Provide the (X, Y) coordinate of the cell's center where the given text is located.  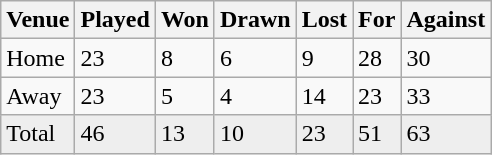
Away (38, 96)
Lost (324, 20)
Against (446, 20)
For (377, 20)
Total (38, 134)
33 (446, 96)
Won (184, 20)
Home (38, 58)
5 (184, 96)
28 (377, 58)
9 (324, 58)
13 (184, 134)
30 (446, 58)
8 (184, 58)
Played (115, 20)
51 (377, 134)
10 (255, 134)
63 (446, 134)
14 (324, 96)
46 (115, 134)
Venue (38, 20)
6 (255, 58)
4 (255, 96)
Drawn (255, 20)
